Detect which cell encompasses the target text, then output its (x, y) center coordinate. 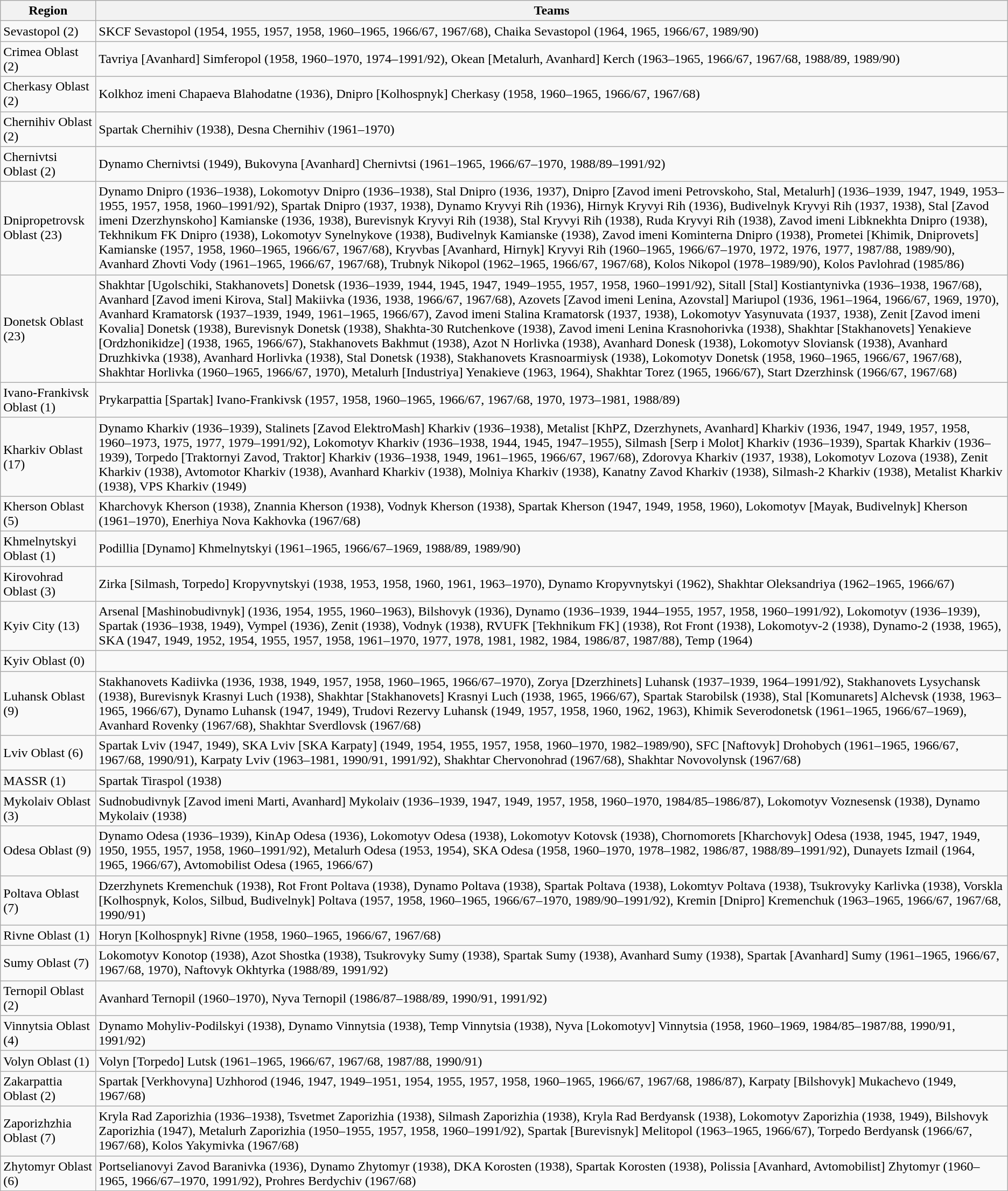
Ternopil Oblast (2) (48, 998)
Spartak Tiraspol (1938) (552, 781)
Avanhard Ternopil (1960–1970), Nyva Ternopil (1986/87–1988/89, 1990/91, 1991/92) (552, 998)
Vinnytsia Oblast (4) (48, 1033)
Horyn [Kolhospnyk] Rivne (1958, 1960–1965, 1966/67, 1967/68) (552, 935)
Mykolaiv Oblast (3) (48, 809)
Spartak Chernihiv (1938), Desna Chernihiv (1961–1970) (552, 129)
Dynamo Chernivtsi (1949), Bukovyna [Avanhard] Chernivtsi (1961–1965, 1966/67–1970, 1988/89–1991/92) (552, 164)
Ivano-Frankivsk Oblast (1) (48, 400)
Podillia [Dynamo] Khmelnytskyi (1961–1965, 1966/67–1969, 1988/89, 1989/90) (552, 548)
Lviv Oblast (6) (48, 753)
Sumy Oblast (7) (48, 963)
Kyiv Oblast (0) (48, 661)
Kherson Oblast (5) (48, 514)
MASSR (1) (48, 781)
Chernihiv Oblast (2) (48, 129)
Kharkiv Oblast (17) (48, 457)
Donetsk Oblast (23) (48, 328)
Prykarpattia [Spartak] Ivano-Frankivsk (1957, 1958, 1960–1965, 1966/67, 1967/68, 1970, 1973–1981, 1988/89) (552, 400)
Region (48, 11)
Zaporizhzhia Oblast (7) (48, 1131)
Rivne Oblast (1) (48, 935)
SKCF Sevastopol (1954, 1955, 1957, 1958, 1960–1965, 1966/67, 1967/68), Chaika Sevastopol (1964, 1965, 1966/67, 1989/90) (552, 31)
Sevastopol (2) (48, 31)
Tavriya [Avanhard] Simferopol (1958, 1960–1970, 1974–1991/92), Okean [Metalurh, Avanhard] Kerch (1963–1965, 1966/67, 1967/68, 1988/89, 1989/90) (552, 59)
Poltava Oblast (7) (48, 900)
Crimea Oblast (2) (48, 59)
Kirovohrad Oblast (3) (48, 584)
Cherkasy Oblast (2) (48, 94)
Teams (552, 11)
Dnipropetrovsk Oblast (23) (48, 228)
Volyn [Torpedo] Lutsk (1961–1965, 1966/67, 1967/68, 1987/88, 1990/91) (552, 1061)
Odesa Oblast (9) (48, 851)
Zhytomyr Oblast (6) (48, 1173)
Khmelnytskyi Oblast (1) (48, 548)
Kyiv City (13) (48, 626)
Chernivtsi Oblast (2) (48, 164)
Kolkhoz imeni Chapaeva Blahodatne (1936), Dnipro [Kolhospnyk] Cherkasy (1958, 1960–1965, 1966/67, 1967/68) (552, 94)
Volyn Oblast (1) (48, 1061)
Zakarpattia Oblast (2) (48, 1089)
Luhansk Oblast (9) (48, 703)
